Identify which cell holds the provided text, then report its [X, Y] central coordinate. 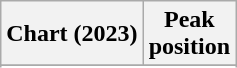
Peakposition [189, 34]
Chart (2023) [72, 34]
